Find where the given text appears and provide that cell's center as (X, Y) coordinate. 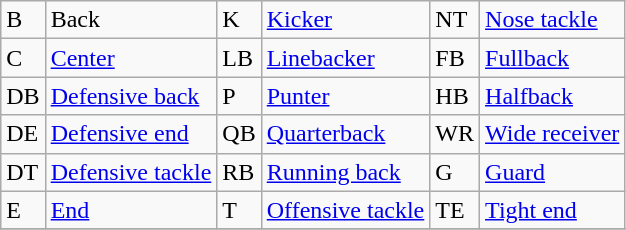
Offensive tackle (346, 210)
Punter (346, 96)
K (239, 20)
Nose tackle (552, 20)
HB (455, 96)
Wide receiver (552, 134)
RB (239, 172)
B (23, 20)
Quarterback (346, 134)
Running back (346, 172)
Kicker (346, 20)
Defensive end (131, 134)
Back (131, 20)
TE (455, 210)
DE (23, 134)
E (23, 210)
DT (23, 172)
End (131, 210)
QB (239, 134)
Tight end (552, 210)
Defensive tackle (131, 172)
Fullback (552, 58)
Defensive back (131, 96)
C (23, 58)
G (455, 172)
Halfback (552, 96)
WR (455, 134)
T (239, 210)
Guard (552, 172)
Linebacker (346, 58)
NT (455, 20)
LB (239, 58)
DB (23, 96)
Center (131, 58)
P (239, 96)
FB (455, 58)
